Output the [x, y] coordinate of the center of the cell containing the given text.  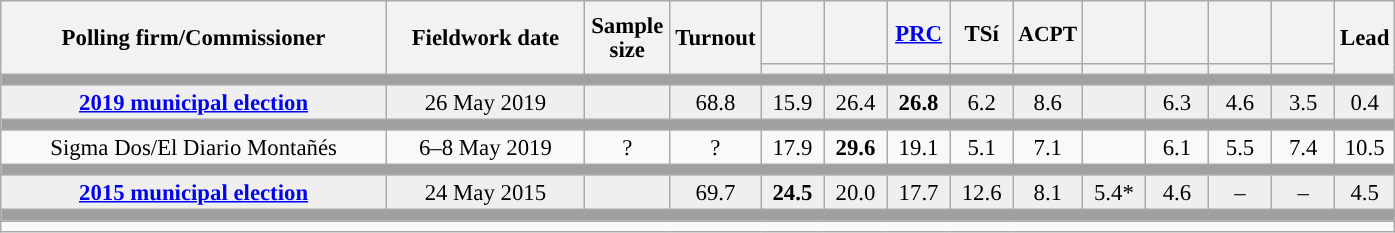
8.6 [1048, 102]
26.8 [918, 102]
Polling firm/Commissioner [194, 38]
29.6 [856, 148]
17.7 [918, 194]
PRC [918, 32]
15.9 [792, 102]
7.1 [1048, 148]
20.0 [856, 194]
ACPT [1048, 32]
7.4 [1304, 148]
6.3 [1176, 102]
Sigma Dos/El Diario Montañés [194, 148]
12.6 [982, 194]
6.1 [1176, 148]
10.5 [1365, 148]
0.4 [1365, 102]
68.8 [716, 102]
69.7 [716, 194]
5.5 [1240, 148]
6–8 May 2019 [485, 148]
17.9 [792, 148]
6.2 [982, 102]
26.4 [856, 102]
8.1 [1048, 194]
5.1 [982, 148]
Fieldwork date [485, 38]
26 May 2019 [485, 102]
4.5 [1365, 194]
TSí [982, 32]
2019 municipal election [194, 102]
Sample size [627, 38]
3.5 [1304, 102]
19.1 [918, 148]
2015 municipal election [194, 194]
24 May 2015 [485, 194]
Turnout [716, 38]
Lead [1365, 38]
5.4* [1114, 194]
24.5 [792, 194]
